Output the (x, y) coordinate of the center of the cell containing the given text.  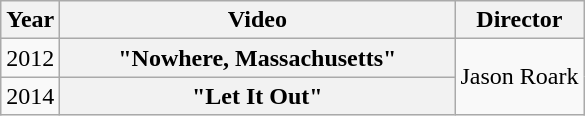
Video (258, 20)
2012 (30, 58)
Year (30, 20)
Director (520, 20)
"Let It Out" (258, 96)
Jason Roark (520, 77)
2014 (30, 96)
"Nowhere, Massachusetts" (258, 58)
